Locate the cell with the specified text and output its [X, Y] center coordinate. 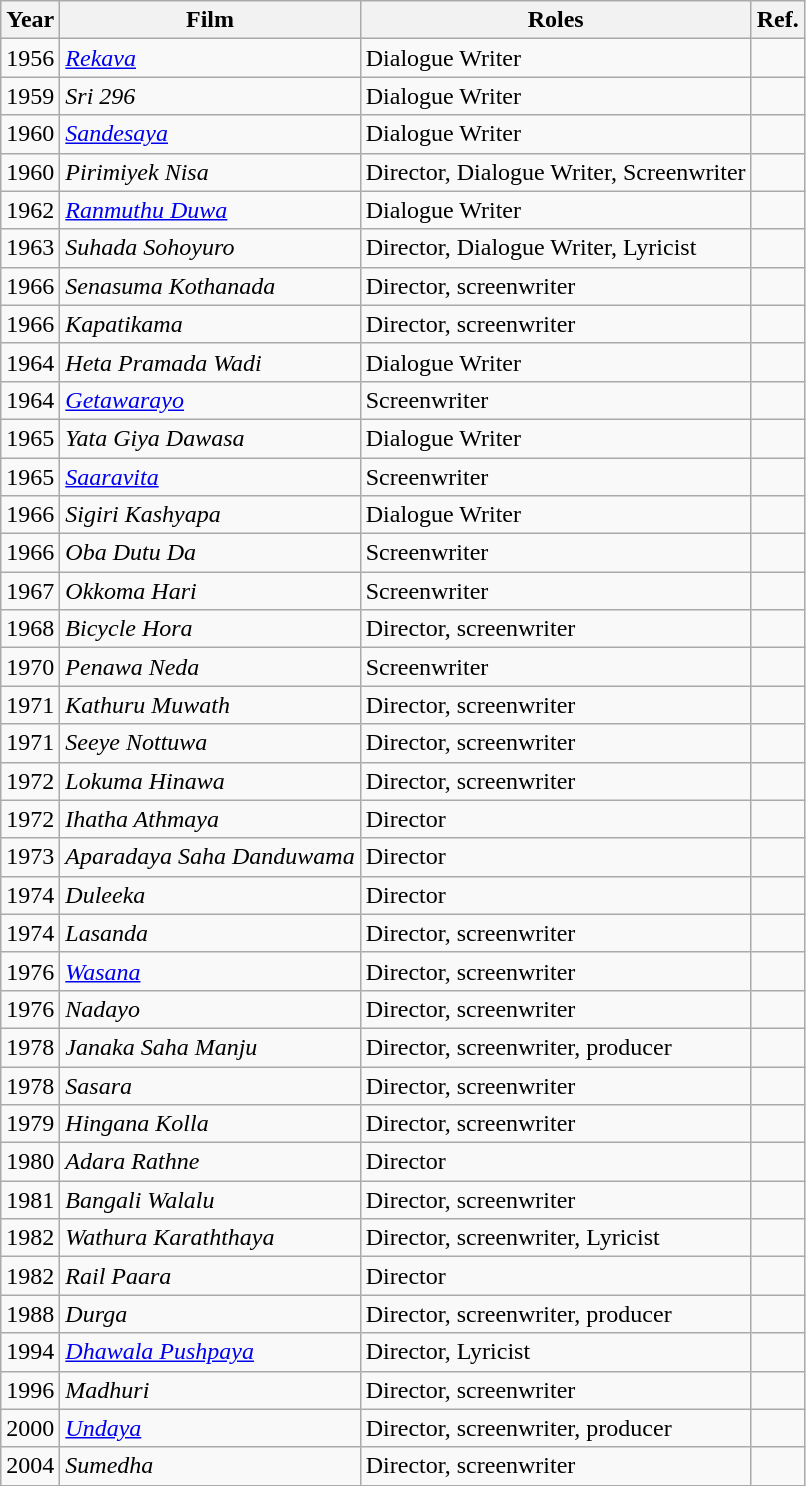
Lasanda [210, 933]
Lokuma Hinawa [210, 781]
Director, Dialogue Writer, Screenwriter [556, 172]
Sigiri Kashyapa [210, 515]
Pirimiyek Nisa [210, 172]
Seeye Nottuwa [210, 743]
Director, screenwriter, Lyricist [556, 1238]
Sandesaya [210, 134]
Rekava [210, 58]
Film [210, 20]
Kathuru Muwath [210, 705]
Roles [556, 20]
Sri 296 [210, 96]
2004 [30, 1466]
Heta Pramada Wadi [210, 362]
Ranmuthu Duwa [210, 210]
Yata Giya Dawasa [210, 438]
Sasara [210, 1085]
1996 [30, 1390]
Director, Dialogue Writer, Lyricist [556, 248]
Penawa Neda [210, 667]
Wathura Karaththaya [210, 1238]
Duleeka [210, 895]
Wasana [210, 971]
1979 [30, 1124]
Ihatha Athmaya [210, 819]
Dhawala Pushpaya [210, 1352]
Okkoma Hari [210, 591]
Bicycle Hora [210, 629]
1956 [30, 58]
1988 [30, 1314]
1970 [30, 667]
Nadayo [210, 1009]
1967 [30, 591]
Rail Paara [210, 1276]
1962 [30, 210]
Suhada Sohoyuro [210, 248]
Senasuma Kothanada [210, 286]
1981 [30, 1200]
1973 [30, 857]
1968 [30, 629]
Director, Lyricist [556, 1352]
Hingana Kolla [210, 1124]
2000 [30, 1428]
Janaka Saha Manju [210, 1047]
1959 [30, 96]
1980 [30, 1162]
Bangali Walalu [210, 1200]
Madhuri [210, 1390]
Sumedha [210, 1466]
Getawarayo [210, 400]
Year [30, 20]
Undaya [210, 1428]
Aparadaya Saha Danduwama [210, 857]
Oba Dutu Da [210, 553]
Kapatikama [210, 324]
Adara Rathne [210, 1162]
Saaravita [210, 477]
1963 [30, 248]
Durga [210, 1314]
Ref. [778, 20]
1994 [30, 1352]
